Find where the given text appears and provide that cell's center as (x, y) coordinate. 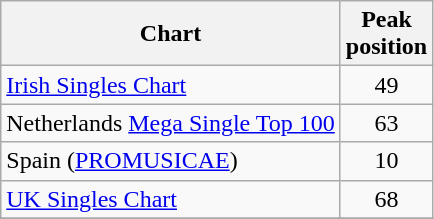
49 (386, 85)
10 (386, 161)
63 (386, 123)
Irish Singles Chart (171, 85)
Peakposition (386, 34)
UK Singles Chart (171, 199)
Chart (171, 34)
68 (386, 199)
Spain (PROMUSICAE) (171, 161)
Netherlands Mega Single Top 100 (171, 123)
